From the cell containing the given text, extract its center point as [x, y] coordinate. 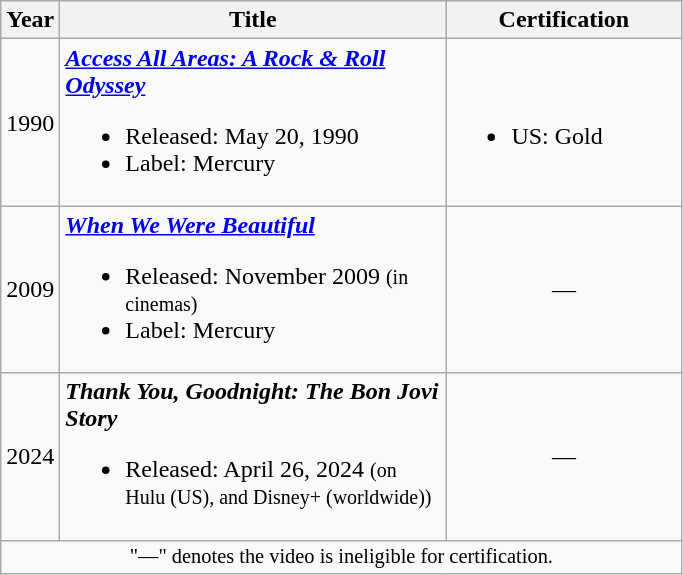
Title [253, 20]
US: Gold [564, 122]
Year [30, 20]
Certification [564, 20]
When We Were BeautifulReleased: November 2009 (in cinemas)Label: Mercury [253, 290]
Access All Areas: A Rock & Roll OdysseyReleased: May 20, 1990Label: Mercury [253, 122]
2024 [30, 456]
Thank You, Goodnight: The Bon Jovi StoryReleased: April 26, 2024 (on Hulu (US), and Disney+ (worldwide)) [253, 456]
2009 [30, 290]
1990 [30, 122]
"—" denotes the video is ineligible for certification. [342, 557]
